Output the (X, Y) coordinate of the center of the cell containing the given text.  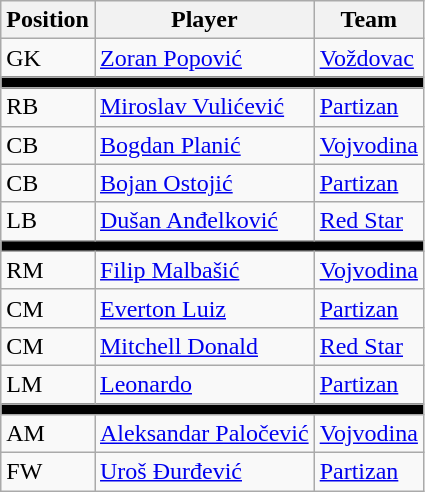
Miroslav Vulićević (204, 107)
Player (204, 20)
Voždovac (368, 58)
Position (48, 20)
LB (48, 221)
Filip Malbašić (204, 270)
GK (48, 58)
RM (48, 270)
Leonardo (204, 384)
AM (48, 434)
Aleksandar Paločević (204, 434)
RB (48, 107)
Bogdan Planić (204, 145)
FW (48, 472)
Uroš Đurđević (204, 472)
Bojan Ostojić (204, 183)
Everton Luiz (204, 308)
Zoran Popović (204, 58)
Dušan Anđelković (204, 221)
Mitchell Donald (204, 346)
LM (48, 384)
Team (368, 20)
